For the text-containing cell, return its midpoint in (X, Y) coordinate format. 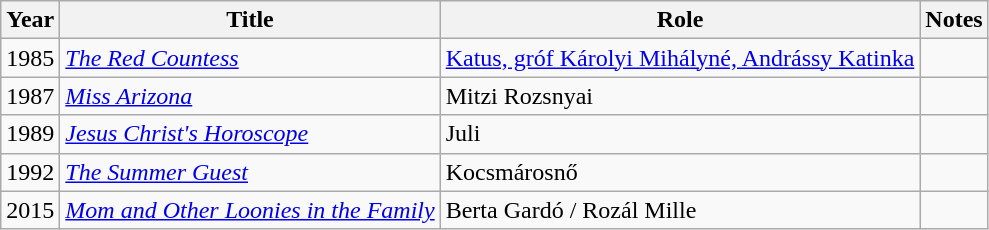
Notes (954, 20)
Title (250, 20)
Mom and Other Loonies in the Family (250, 210)
Miss Arizona (250, 96)
1987 (30, 96)
Juli (680, 134)
Mitzi Rozsnyai (680, 96)
1985 (30, 58)
Katus, gróf Károlyi Mihályné, Andrássy Katinka (680, 58)
1989 (30, 134)
1992 (30, 172)
Berta Gardó / Rozál Mille (680, 210)
Year (30, 20)
The Summer Guest (250, 172)
The Red Countess (250, 58)
Jesus Christ's Horoscope (250, 134)
2015 (30, 210)
Kocsmárosnő (680, 172)
Role (680, 20)
